Pinpoint the cell where the given text exists, returning its (X, Y) midpoint coordinate. 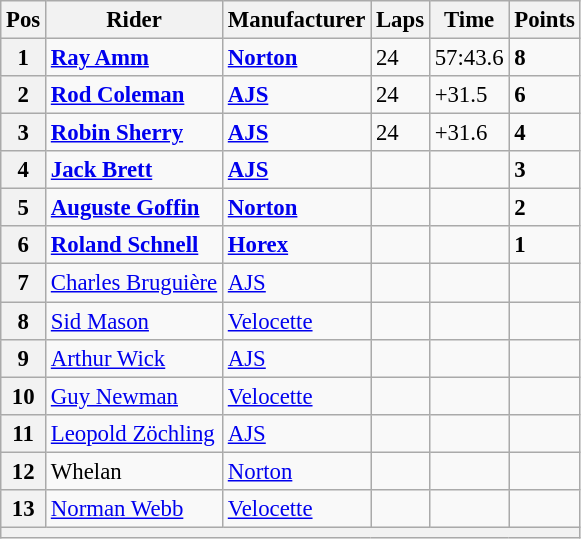
Ray Amm (134, 58)
11 (24, 433)
7 (24, 283)
Charles Bruguière (134, 283)
Whelan (134, 471)
57:43.6 (469, 58)
Leopold Zöchling (134, 433)
+31.6 (469, 133)
12 (24, 471)
Norman Webb (134, 509)
Rider (134, 20)
Manufacturer (296, 20)
10 (24, 396)
Pos (24, 20)
Auguste Goffin (134, 208)
Horex (296, 245)
9 (24, 358)
Guy Newman (134, 396)
Arthur Wick (134, 358)
Robin Sherry (134, 133)
Time (469, 20)
5 (24, 208)
Jack Brett (134, 170)
+31.5 (469, 95)
Rod Coleman (134, 95)
Points (544, 20)
Sid Mason (134, 321)
Laps (400, 20)
Roland Schnell (134, 245)
13 (24, 509)
